For the text-containing cell, return its midpoint in [x, y] coordinate format. 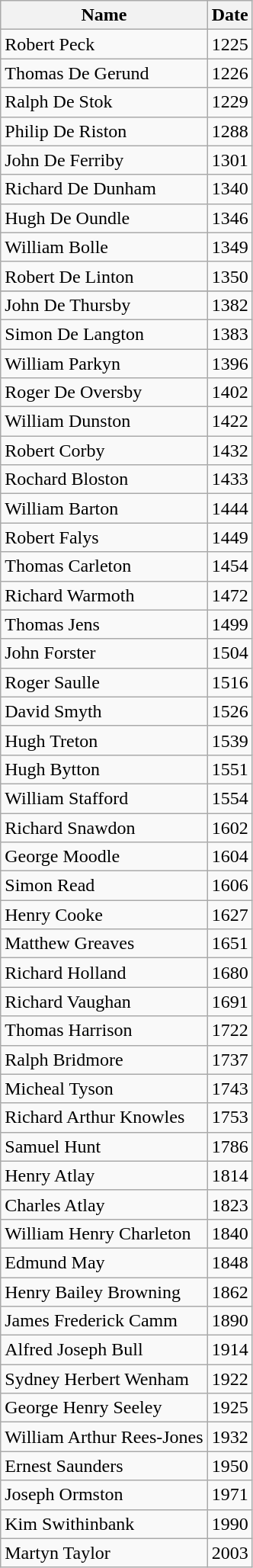
1606 [230, 886]
1346 [230, 218]
David Smyth [104, 711]
Thomas Jens [104, 624]
Henry Atlay [104, 1175]
Robert Corby [104, 451]
Richard Vaughan [104, 1002]
Robert De Linton [104, 276]
Henry Bailey Browning [104, 1292]
Edmund May [104, 1262]
John De Ferriby [104, 160]
1301 [230, 160]
Micheal Tyson [104, 1089]
John Forster [104, 653]
1823 [230, 1204]
1602 [230, 827]
Date [230, 15]
Samuel Hunt [104, 1146]
Richard Snawdon [104, 827]
1932 [230, 1437]
1382 [230, 305]
Roger Saulle [104, 682]
Richard De Dunham [104, 189]
1554 [230, 798]
Hugh Bytton [104, 769]
1454 [230, 566]
1604 [230, 857]
1743 [230, 1089]
Hugh Treton [104, 740]
William Arthur Rees-Jones [104, 1437]
Charles Atlay [104, 1204]
William Henry Charleton [104, 1233]
Thomas Carleton [104, 566]
Martyn Taylor [104, 1553]
1753 [230, 1117]
1350 [230, 276]
1229 [230, 102]
Alfred Joseph Bull [104, 1350]
Henry Cooke [104, 915]
Robert Peck [104, 44]
1539 [230, 740]
Ralph De Stok [104, 102]
Philip De Riston [104, 131]
1722 [230, 1031]
1349 [230, 247]
1627 [230, 915]
Kim Swithinbank [104, 1524]
1472 [230, 595]
1925 [230, 1408]
Thomas De Gerund [104, 73]
1526 [230, 711]
1396 [230, 364]
1840 [230, 1233]
Rochard Bloston [104, 479]
Simon De Langton [104, 334]
Richard Warmoth [104, 595]
John De Thursby [104, 305]
Name [104, 15]
1444 [230, 508]
1922 [230, 1379]
1814 [230, 1175]
1432 [230, 451]
1504 [230, 653]
James Frederick Camm [104, 1321]
1914 [230, 1350]
William Parkyn [104, 364]
Matthew Greaves [104, 944]
Ralph Bridmore [104, 1060]
1226 [230, 73]
William Barton [104, 508]
1499 [230, 624]
Ernest Saunders [104, 1466]
Joseph Ormston [104, 1495]
1950 [230, 1466]
1862 [230, 1292]
Hugh De Oundle [104, 218]
Roger De Oversby [104, 393]
Sydney Herbert Wenham [104, 1379]
Thomas Harrison [104, 1031]
1422 [230, 422]
1288 [230, 131]
1848 [230, 1262]
1449 [230, 537]
1383 [230, 334]
William Dunston [104, 422]
1433 [230, 479]
William Stafford [104, 798]
1680 [230, 973]
1971 [230, 1495]
Richard Arthur Knowles [104, 1117]
1786 [230, 1146]
1890 [230, 1321]
1990 [230, 1524]
1691 [230, 1002]
1737 [230, 1060]
Simon Read [104, 886]
2003 [230, 1553]
Robert Falys [104, 537]
William Bolle [104, 247]
1551 [230, 769]
George Moodle [104, 857]
1340 [230, 189]
Richard Holland [104, 973]
1651 [230, 944]
1402 [230, 393]
1225 [230, 44]
1516 [230, 682]
George Henry Seeley [104, 1408]
